Locate the cell with the specified text and output its (X, Y) center coordinate. 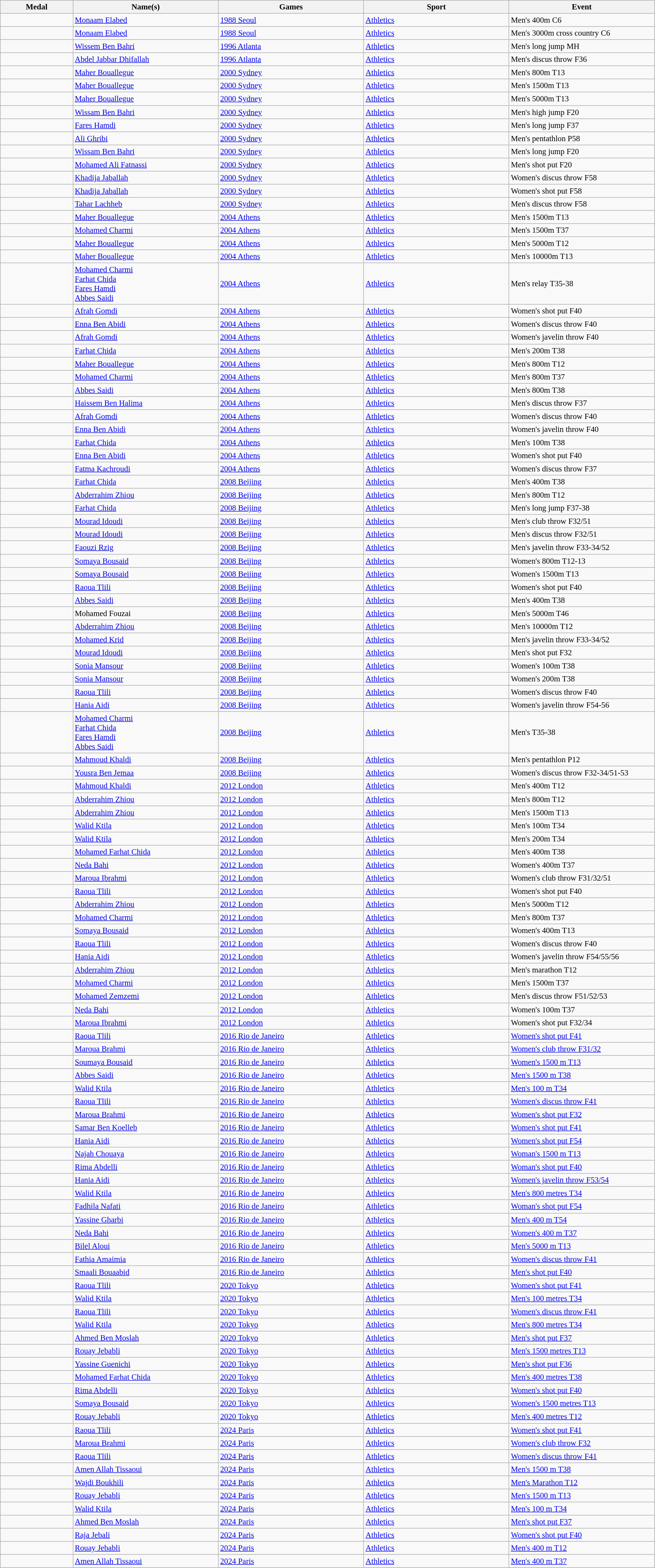
Women's javelin throw F53/54 (582, 1180)
Men's long jump F37-38 (582, 508)
Games (291, 7)
Men's 1500 m T13 (582, 1496)
Men's 400 m T12 (582, 1548)
Men's pentathlon P58 (582, 138)
Men's discus throw F37 (582, 403)
Bilel Aloui (146, 1246)
Women's shot put F54 (582, 1141)
Men's 5000m T13 (582, 99)
Ali Ghribi (146, 138)
Fares Hamdi (146, 125)
Men's 1500 metres T13 (582, 1351)
Men's pentathlon P12 (582, 760)
Men's 5000m T46 (582, 613)
Men's 200m T34 (582, 839)
Men's 400 metres T38 (582, 1377)
Men's relay T35-38 (582, 284)
Men's discus throw F58 (582, 204)
Woman's shot put F40 (582, 1167)
Men's 800m T13 (582, 73)
Tahar Lachheb (146, 204)
Men's 3000m cross country C6 (582, 33)
Mohamed Krid (146, 640)
Name(s) (146, 7)
Men's discus throw F36 (582, 59)
Samar Ben Koelleb (146, 1128)
Women's 100m T38 (582, 666)
Women's 400m T37 (582, 865)
Men's discus throw F32/51 (582, 534)
Men's discus throw F51/52/53 (582, 996)
Women's 200m T38 (582, 679)
Women's discus throw F32-34/51-53 (582, 773)
Sport (437, 7)
Women's javelin throw F54/55/56 (582, 957)
Men's 100m T34 (582, 825)
Women's 1500 m T13 (582, 1062)
Women's shot put F58 (582, 191)
Men's long jump MH (582, 46)
Men's 400 m T54 (582, 1220)
Women's discus throw F58 (582, 178)
Wissem Ben Bahri (146, 46)
Men's 10000m T12 (582, 627)
Men's shot put F32 (582, 653)
Women's club throw F31/32/51 (582, 878)
Men's high jump F20 (582, 112)
Women's shot put F32 (582, 1114)
Raja Jebali (146, 1535)
Women's 1500m T13 (582, 574)
Women's 400m T13 (582, 931)
Medal (37, 7)
Men's 200m T38 (582, 351)
Yousra Ben Jemaa (146, 773)
Fathia Amaimia (146, 1259)
Smaali Bouaabid (146, 1272)
Men's Marathon T12 (582, 1482)
Mohamed Fouzai (146, 613)
Woman's shot put F54 (582, 1207)
Women's discus throw F37 (582, 469)
Men's shot put F20 (582, 165)
Woman's 1500 m T13 (582, 1154)
Soumaya Bousaid (146, 1062)
Men's 5000 m T13 (582, 1246)
Men's long jump F20 (582, 151)
Men's 100m T38 (582, 442)
Men's club throw F32/51 (582, 521)
Women's club throw F31/32 (582, 1049)
Fatma Kachroudi (146, 469)
Women's 100m T37 (582, 1010)
Haissem Ben Halima (146, 403)
Men's 400m C6 (582, 20)
Men's long jump F37 (582, 125)
Men's T35-38 (582, 732)
Men's shot put F36 (582, 1364)
Women's shot put F32/34 (582, 1023)
Abdel Jabbar Dhifallah (146, 59)
Event (582, 7)
Women's 800m T12-13 (582, 561)
Fadhila Nafati (146, 1207)
Men's 100 metres T34 (582, 1299)
Men's marathon T12 (582, 970)
Men's 400m T12 (582, 786)
Men's 400 m T37 (582, 1561)
Wajdi Boukhili (146, 1482)
Mohamed Ali Fatnassi (146, 165)
Men's shot put F40 (582, 1272)
Men's 800m T38 (582, 390)
Yassine Gharbi (146, 1220)
Men's 400 metres T12 (582, 1417)
Women's club throw F32 (582, 1443)
Mohamed Zemzemi (146, 996)
Women's javelin throw F54-56 (582, 705)
Men's 10000m T13 (582, 256)
Yassine Guenichi (146, 1364)
Women's 1500 metres T13 (582, 1404)
Women's 400 m T37 (582, 1233)
Najah Chouaya (146, 1154)
Faouzi Rzig (146, 548)
